Return the [x, y] coordinate for the center point of the cell that contains the specified text.  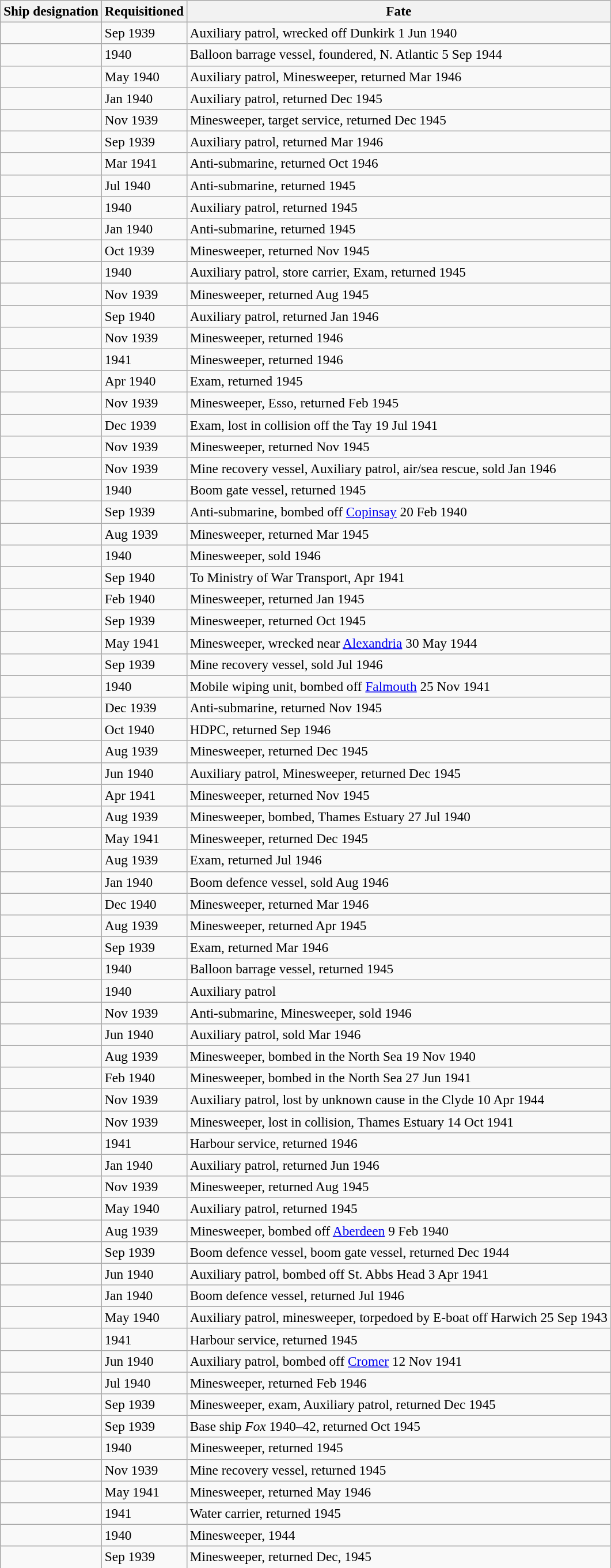
Balloon barrage vessel, returned 1945 [399, 969]
Boom defence vessel, returned Jul 1946 [399, 1295]
Auxiliary patrol, store carrier, Exam, returned 1945 [399, 273]
Auxiliary patrol [399, 991]
Balloon barrage vessel, foundered, N. Atlantic 5 Sep 1944 [399, 55]
Minesweeper, returned Mar 1946 [399, 904]
Harbour service, returned 1946 [399, 1143]
Mine recovery vessel, sold Jul 1946 [399, 664]
Auxiliary patrol, sold Mar 1946 [399, 1034]
Minesweeper, returned Dec, 1945 [399, 1557]
Requisitioned [144, 11]
Auxiliary patrol, returned Jan 1946 [399, 316]
Auxiliary patrol, returned Mar 1946 [399, 142]
Oct 1939 [144, 251]
Minesweeper, Esso, returned Feb 1945 [399, 403]
HDPC, returned Sep 1946 [399, 730]
Boom defence vessel, boom gate vessel, returned Dec 1944 [399, 1252]
Auxiliary patrol, returned Dec 1945 [399, 98]
Apr 1940 [144, 381]
Fate [399, 11]
Auxiliary patrol, lost by unknown cause in the Clyde 10 Apr 1944 [399, 1100]
Dec 1940 [144, 904]
Boom defence vessel, sold Aug 1946 [399, 882]
Minesweeper, returned Oct 1945 [399, 621]
To Ministry of War Transport, Apr 1941 [399, 577]
Exam, returned 1945 [399, 381]
Minesweeper, returned Feb 1946 [399, 1382]
Ship designation [51, 11]
Auxiliary patrol, Minesweeper, returned Mar 1946 [399, 77]
Minesweeper, bombed off Aberdeen 9 Feb 1940 [399, 1230]
Auxiliary patrol, minesweeper, torpedoed by E-boat off Harwich 25 Sep 1943 [399, 1317]
Exam, lost in collision off the Tay 19 Jul 1941 [399, 425]
Anti-submarine, returned Nov 1945 [399, 708]
Anti-submarine, bombed off Copinsay 20 Feb 1940 [399, 512]
Minesweeper, bombed in the North Sea 19 Nov 1940 [399, 1056]
Anti-submarine, Minesweeper, sold 1946 [399, 1012]
Auxiliary patrol, bombed off Cromer 12 Nov 1941 [399, 1361]
Minesweeper, returned Apr 1945 [399, 925]
Minesweeper, exam, Auxiliary patrol, returned Dec 1945 [399, 1404]
Minesweeper, returned Jan 1945 [399, 599]
Minesweeper, bombed, Thames Estuary 27 Jul 1940 [399, 817]
Minesweeper, sold 1946 [399, 556]
Base ship Fox 1940–42, returned Oct 1945 [399, 1426]
Exam, returned Jul 1946 [399, 860]
Mar 1941 [144, 164]
Minesweeper, wrecked near Alexandria 30 May 1944 [399, 643]
Minesweeper, returned 1945 [399, 1448]
Minesweeper, target service, returned Dec 1945 [399, 120]
Apr 1941 [144, 795]
Water carrier, returned 1945 [399, 1513]
Minesweeper, lost in collision, Thames Estuary 14 Oct 1941 [399, 1121]
Mine recovery vessel, returned 1945 [399, 1470]
Minesweeper, 1944 [399, 1535]
Mine recovery vessel, Auxiliary patrol, air/sea rescue, sold Jan 1946 [399, 468]
Boom gate vessel, returned 1945 [399, 490]
Exam, returned Mar 1946 [399, 947]
Anti-submarine, returned Oct 1946 [399, 164]
Oct 1940 [144, 730]
Mobile wiping unit, bombed off Falmouth 25 Nov 1941 [399, 686]
Auxiliary patrol, bombed off St. Abbs Head 3 Apr 1941 [399, 1274]
Minesweeper, bombed in the North Sea 27 Jun 1941 [399, 1078]
Minesweeper, returned Mar 1945 [399, 534]
Minesweeper, returned May 1946 [399, 1491]
Auxiliary patrol, wrecked off Dunkirk 1 Jun 1940 [399, 33]
Harbour service, returned 1945 [399, 1339]
Auxiliary patrol, returned Jun 1946 [399, 1165]
Auxiliary patrol, Minesweeper, returned Dec 1945 [399, 773]
